Provide the [X, Y] coordinate of the cell's center where the given text is located.  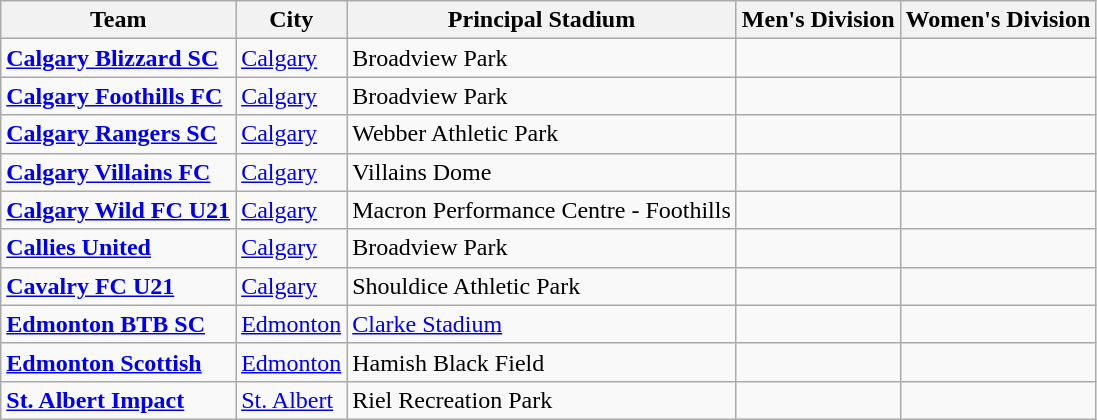
Shouldice Athletic Park [542, 286]
St. Albert Impact [118, 400]
Webber Athletic Park [542, 134]
St. Albert [292, 400]
Riel Recreation Park [542, 400]
Edmonton Scottish [118, 362]
Villains Dome [542, 172]
Women's Division [998, 20]
Edmonton BTB SC [118, 324]
Calgary Blizzard SC [118, 58]
Calgary Rangers SC [118, 134]
City [292, 20]
Clarke Stadium [542, 324]
Principal Stadium [542, 20]
Team [118, 20]
Cavalry FC U21 [118, 286]
Calgary Wild FC U21 [118, 210]
Men's Division [818, 20]
Macron Performance Centre - Foothills [542, 210]
Callies United [118, 248]
Hamish Black Field [542, 362]
Calgary Villains FC [118, 172]
Calgary Foothills FC [118, 96]
